Determine the [x, y] coordinate at the center of the cell enclosing the given text.  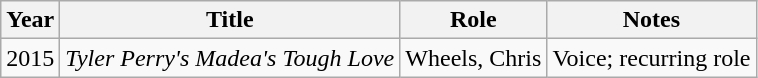
2015 [30, 58]
Notes [652, 20]
Year [30, 20]
Role [474, 20]
Title [230, 20]
Voice; recurring role [652, 58]
Wheels, Chris [474, 58]
Tyler Perry's Madea's Tough Love [230, 58]
